From the cell containing the given text, extract its center point as [X, Y] coordinate. 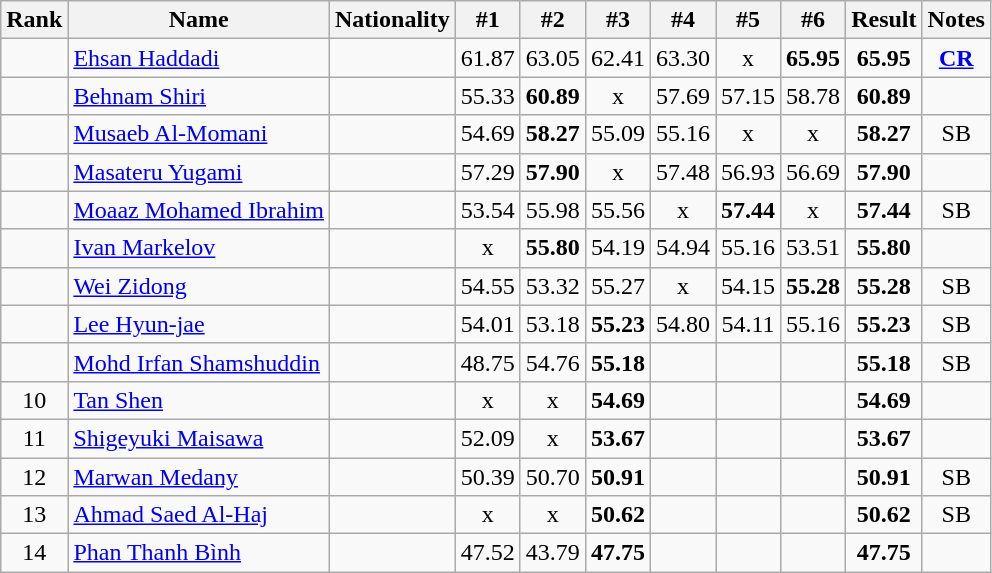
62.41 [618, 58]
63.30 [682, 58]
54.55 [488, 286]
57.29 [488, 172]
53.32 [552, 286]
13 [34, 515]
11 [34, 438]
50.39 [488, 477]
Lee Hyun-jae [199, 324]
55.56 [618, 210]
Result [884, 20]
56.69 [814, 172]
54.01 [488, 324]
Nationality [393, 20]
54.76 [552, 362]
Notes [956, 20]
57.69 [682, 96]
54.80 [682, 324]
48.75 [488, 362]
56.93 [748, 172]
Musaeb Al-Momani [199, 134]
55.27 [618, 286]
53.51 [814, 248]
52.09 [488, 438]
Mohd Irfan Shamshuddin [199, 362]
Marwan Medany [199, 477]
Rank [34, 20]
#5 [748, 20]
Name [199, 20]
Tan Shen [199, 400]
#2 [552, 20]
50.70 [552, 477]
57.48 [682, 172]
43.79 [552, 553]
Masateru Yugami [199, 172]
63.05 [552, 58]
12 [34, 477]
Shigeyuki Maisawa [199, 438]
55.33 [488, 96]
#1 [488, 20]
Wei Zidong [199, 286]
54.19 [618, 248]
47.52 [488, 553]
#3 [618, 20]
Phan Thanh Bình [199, 553]
10 [34, 400]
54.94 [682, 248]
CR [956, 58]
55.09 [618, 134]
53.54 [488, 210]
#4 [682, 20]
57.15 [748, 96]
Ivan Markelov [199, 248]
54.11 [748, 324]
61.87 [488, 58]
58.78 [814, 96]
Ahmad Saed Al-Haj [199, 515]
Moaaz Mohamed Ibrahim [199, 210]
#6 [814, 20]
Ehsan Haddadi [199, 58]
54.15 [748, 286]
55.98 [552, 210]
53.18 [552, 324]
14 [34, 553]
Behnam Shiri [199, 96]
